Detect which cell encompasses the target text, then output its [x, y] center coordinate. 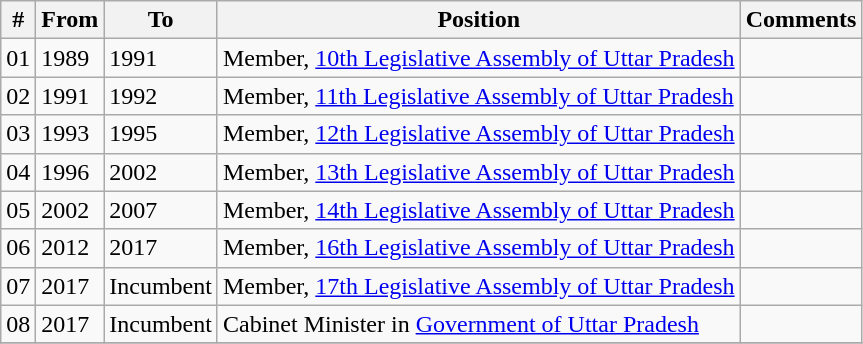
Cabinet Minister in Government of Uttar Pradesh [478, 324]
08 [18, 324]
Member, 13th Legislative Assembly of Uttar Pradesh [478, 172]
From [70, 20]
Member, 12th Legislative Assembly of Uttar Pradesh [478, 134]
03 [18, 134]
Member, 16th Legislative Assembly of Uttar Pradesh [478, 248]
Position [478, 20]
To [161, 20]
# [18, 20]
1992 [161, 96]
04 [18, 172]
Comments [801, 20]
Member, 17th Legislative Assembly of Uttar Pradesh [478, 286]
07 [18, 286]
05 [18, 210]
2012 [70, 248]
Member, 10th Legislative Assembly of Uttar Pradesh [478, 58]
01 [18, 58]
06 [18, 248]
Member, 14th Legislative Assembly of Uttar Pradesh [478, 210]
Member, 11th Legislative Assembly of Uttar Pradesh [478, 96]
02 [18, 96]
1993 [70, 134]
1996 [70, 172]
1989 [70, 58]
2007 [161, 210]
1995 [161, 134]
